Detect which cell encompasses the target text, then output its (X, Y) center coordinate. 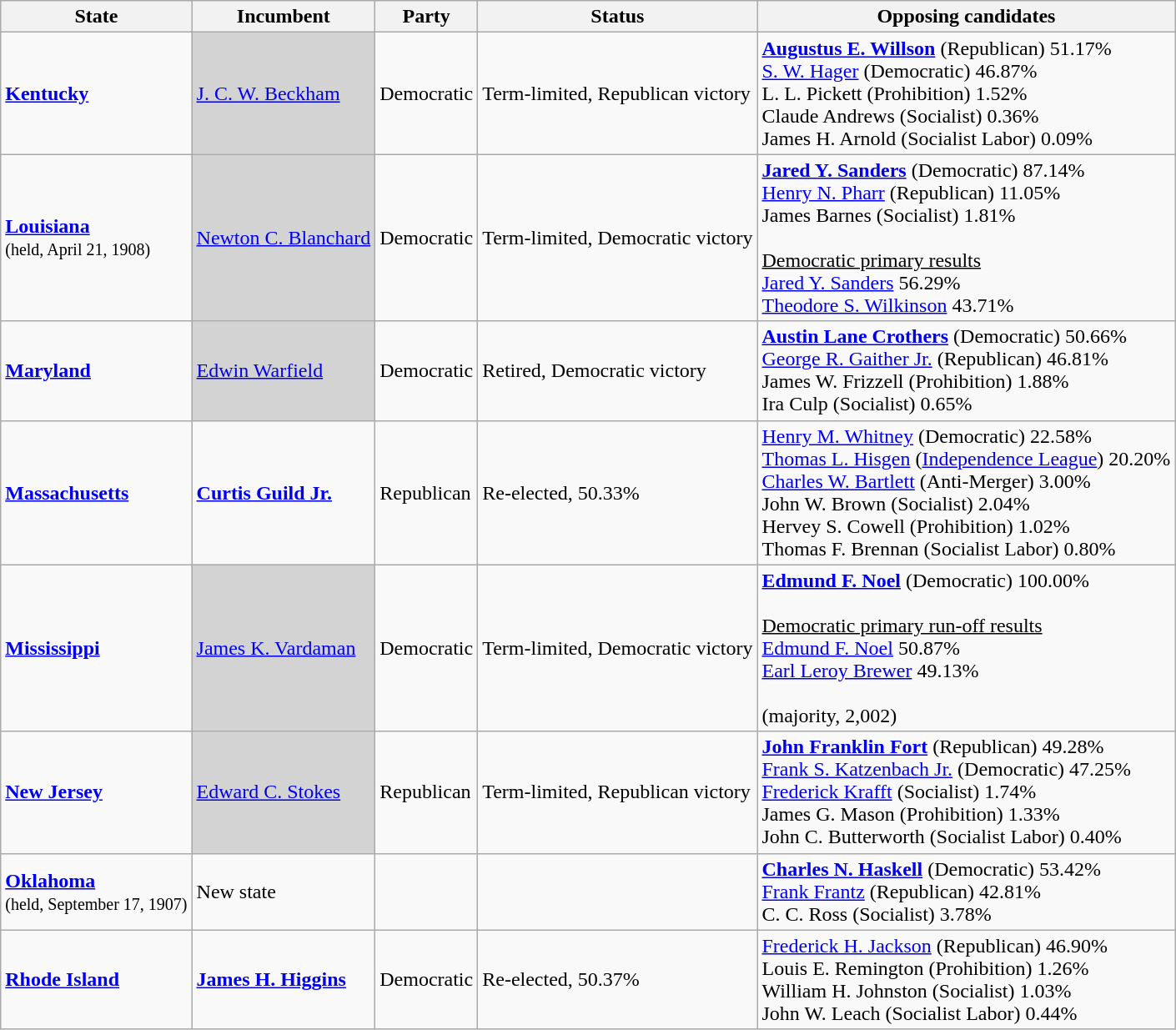
State (97, 17)
Louisiana(held, April 21, 1908) (97, 238)
Rhode Island (97, 979)
Oklahoma(held, September 17, 1907) (97, 892)
Edward C. Stokes (284, 792)
Curtis Guild Jr. (284, 492)
Kentucky (97, 93)
James H. Higgins (284, 979)
Party (427, 17)
Charles N. Haskell (Democratic) 53.42%Frank Frantz (Republican) 42.81%C. C. Ross (Socialist) 3.78% (966, 892)
Edwin Warfield (284, 370)
Newton C. Blanchard (284, 238)
Mississippi (97, 648)
J. C. W. Beckham (284, 93)
Re-elected, 50.37% (617, 979)
Edmund F. Noel (Democratic) 100.00%Democratic primary run-off resultsEdmund F. Noel 50.87%Earl Leroy Brewer 49.13%(majority, 2,002) (966, 648)
New state (284, 892)
Maryland (97, 370)
Incumbent (284, 17)
Retired, Democratic victory (617, 370)
Re-elected, 50.33% (617, 492)
Massachusetts (97, 492)
Status (617, 17)
James K. Vardaman (284, 648)
Austin Lane Crothers (Democratic) 50.66%George R. Gaither Jr. (Republican) 46.81%James W. Frizzell (Prohibition) 1.88%Ira Culp (Socialist) 0.65% (966, 370)
New Jersey (97, 792)
Opposing candidates (966, 17)
